Search for the cell housing the specified text and yield its (x, y) center coordinate. 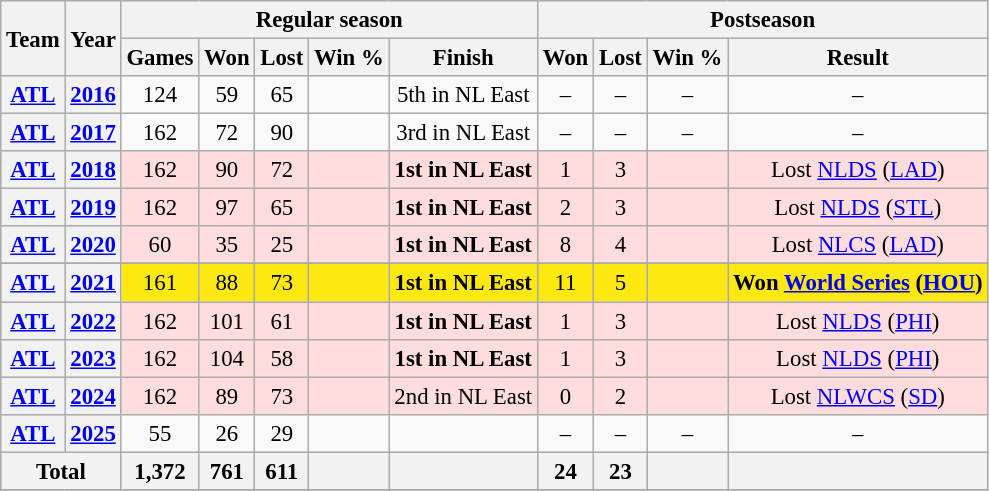
Lost NLWCS (SD) (858, 396)
3rd in NL East (463, 133)
5 (621, 283)
Postseason (762, 20)
5th in NL East (463, 95)
0 (565, 396)
Lost NLCS (LAD) (858, 245)
29 (282, 433)
23 (621, 471)
59 (227, 95)
2019 (93, 208)
4 (621, 245)
26 (227, 433)
58 (282, 358)
61 (282, 321)
Result (858, 58)
124 (160, 95)
Won World Series (HOU) (858, 283)
Games (160, 58)
2021 (93, 283)
89 (227, 396)
2016 (93, 95)
104 (227, 358)
55 (160, 433)
611 (282, 471)
Total (61, 471)
60 (160, 245)
Regular season (329, 20)
2023 (93, 358)
2nd in NL East (463, 396)
8 (565, 245)
161 (160, 283)
25 (282, 245)
2020 (93, 245)
11 (565, 283)
2025 (93, 433)
1,372 (160, 471)
Team (33, 38)
2018 (93, 170)
97 (227, 208)
Year (93, 38)
Lost NLDS (STL) (858, 208)
24 (565, 471)
Lost NLDS (LAD) (858, 170)
761 (227, 471)
2017 (93, 133)
35 (227, 245)
2024 (93, 396)
Finish (463, 58)
101 (227, 321)
2022 (93, 321)
88 (227, 283)
